Locate the cell with the specified text and output its [X, Y] center coordinate. 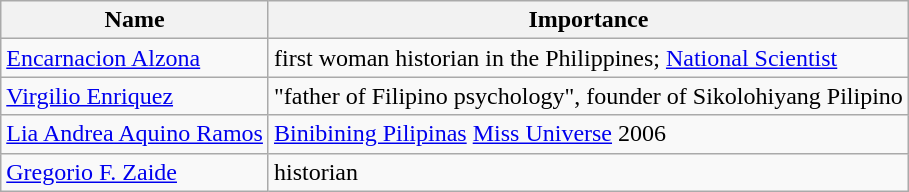
"father of Filipino psychology", founder of Sikolohiyang Pilipino [588, 96]
Virgilio Enriquez [135, 96]
Importance [588, 20]
Name [135, 20]
Lia Andrea Aquino Ramos [135, 134]
Encarnacion Alzona [135, 58]
first woman historian in the Philippines; National Scientist [588, 58]
Gregorio F. Zaide [135, 172]
Binibining Pilipinas Miss Universe 2006 [588, 134]
historian [588, 172]
